Detect which cell encompasses the target text, then output its (x, y) center coordinate. 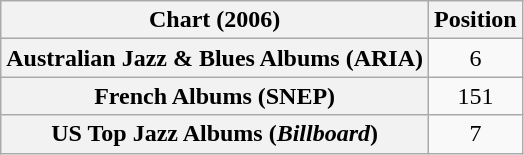
7 (476, 134)
Position (476, 20)
French Albums (SNEP) (215, 96)
6 (476, 58)
Chart (2006) (215, 20)
Australian Jazz & Blues Albums (ARIA) (215, 58)
151 (476, 96)
US Top Jazz Albums (Billboard) (215, 134)
